Search for the cell housing the specified text and yield its [x, y] center coordinate. 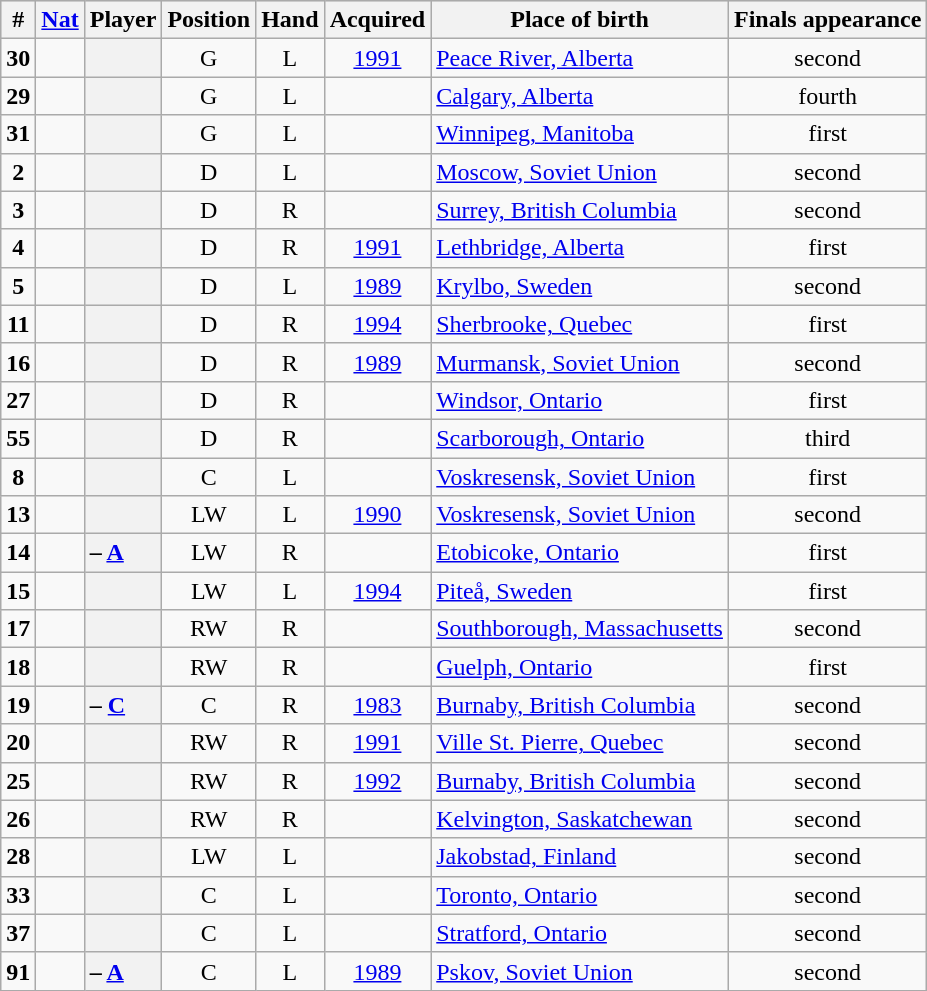
Kelvington, Saskatchewan [580, 819]
fourth [827, 96]
Sherbrooke, Quebec [580, 324]
Winnipeg, Manitoba [580, 134]
Windsor, Ontario [580, 400]
Ville St. Pierre, Quebec [580, 743]
– C [123, 705]
Stratford, Ontario [580, 933]
1990 [378, 515]
Scarborough, Ontario [580, 438]
3 [18, 210]
55 [18, 438]
Moscow, Soviet Union [580, 172]
Pskov, Soviet Union [580, 971]
2 [18, 172]
13 [18, 515]
Acquired [378, 20]
Surrey, British Columbia [580, 210]
27 [18, 400]
19 [18, 705]
5 [18, 286]
18 [18, 667]
Peace River, Alberta [580, 58]
Southborough, Massachusetts [580, 629]
37 [18, 933]
11 [18, 324]
26 [18, 819]
Calgary, Alberta [580, 96]
20 [18, 743]
14 [18, 553]
Toronto, Ontario [580, 895]
1983 [378, 705]
29 [18, 96]
Player [123, 20]
Krylbo, Sweden [580, 286]
33 [18, 895]
17 [18, 629]
8 [18, 477]
30 [18, 58]
Piteå, Sweden [580, 591]
Lethbridge, Alberta [580, 248]
1992 [378, 781]
15 [18, 591]
Position [209, 20]
91 [18, 971]
Etobicoke, Ontario [580, 553]
third [827, 438]
# [18, 20]
Hand [290, 20]
4 [18, 248]
Place of birth [580, 20]
Nat [60, 20]
28 [18, 857]
Jakobstad, Finland [580, 857]
Murmansk, Soviet Union [580, 362]
Finals appearance [827, 20]
Guelph, Ontario [580, 667]
31 [18, 134]
25 [18, 781]
16 [18, 362]
